Provide the [x, y] coordinate of the cell's center where the given text is located.  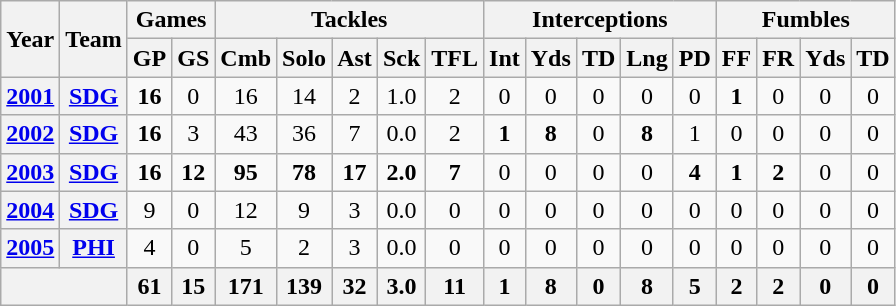
2002 [30, 134]
PD [694, 58]
78 [304, 172]
32 [355, 286]
17 [355, 172]
GS [194, 58]
1.0 [401, 96]
Year [30, 39]
Fumbles [806, 20]
TFL [455, 58]
PHI [94, 248]
36 [304, 134]
Team [94, 39]
171 [246, 286]
139 [304, 286]
15 [194, 286]
Interceptions [600, 20]
43 [246, 134]
Cmb [246, 58]
Ast [355, 58]
11 [455, 286]
Int [505, 58]
FF [736, 58]
61 [149, 286]
GP [149, 58]
FR [778, 58]
95 [246, 172]
3.0 [401, 286]
2004 [30, 210]
2003 [30, 172]
2.0 [401, 172]
Games [170, 20]
2005 [30, 248]
Lng [647, 58]
2001 [30, 96]
14 [304, 96]
Tackles [350, 20]
Sck [401, 58]
Solo [304, 58]
